Provide the (X, Y) coordinate of the cell's center where the given text is located.  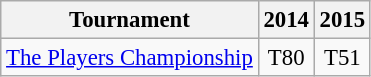
Tournament (130, 20)
T80 (286, 58)
2014 (286, 20)
The Players Championship (130, 58)
2015 (342, 20)
T51 (342, 58)
